Detect which cell encompasses the target text, then output its [X, Y] center coordinate. 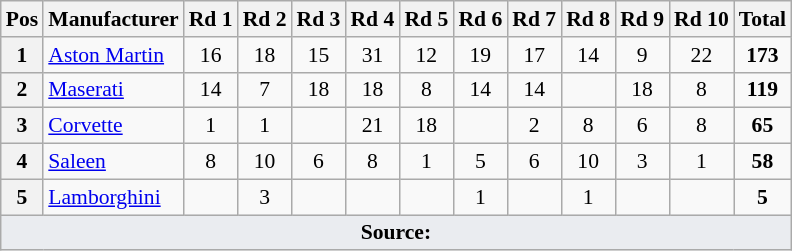
17 [534, 55]
Rd 3 [319, 19]
Rd 7 [534, 19]
7 [265, 90]
Rd 8 [588, 19]
119 [762, 90]
173 [762, 55]
Lamborghini [113, 197]
Maserati [113, 90]
4 [22, 162]
Saleen [113, 162]
Total [762, 19]
9 [642, 55]
31 [372, 55]
65 [762, 126]
Source: [396, 233]
Rd 6 [480, 19]
Rd 9 [642, 19]
15 [319, 55]
Manufacturer [113, 19]
21 [372, 126]
Pos [22, 19]
16 [211, 55]
Rd 1 [211, 19]
Rd 2 [265, 19]
19 [480, 55]
12 [426, 55]
Rd 10 [702, 19]
Corvette [113, 126]
Rd 4 [372, 19]
22 [702, 55]
58 [762, 162]
Aston Martin [113, 55]
Rd 5 [426, 19]
